Extract the (X, Y) coordinate from the center of the cell holding the provided text.  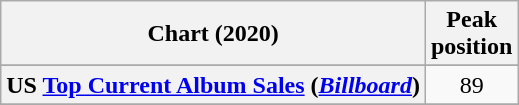
Chart (2020) (214, 34)
US Top Current Album Sales (Billboard) (214, 85)
89 (471, 85)
Peakposition (471, 34)
